Pinpoint the cell where the given text exists, returning its [X, Y] midpoint coordinate. 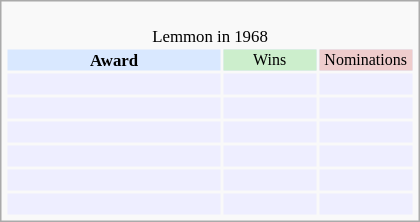
Award [114, 60]
Nominations [366, 60]
Wins [270, 60]
Lemmon in 1968 [210, 28]
